Pinpoint the cell where the given text exists, returning its (x, y) midpoint coordinate. 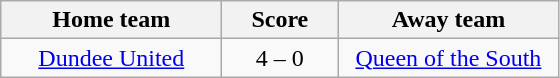
Queen of the South (448, 58)
Home team (112, 20)
Dundee United (112, 58)
4 – 0 (280, 58)
Away team (448, 20)
Score (280, 20)
